From the cell containing the given text, extract its center point as (x, y) coordinate. 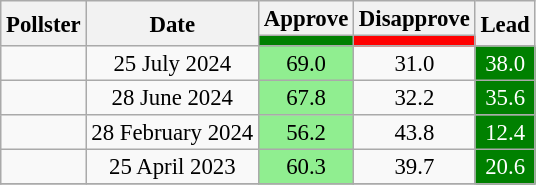
69.0 (306, 64)
35.6 (505, 98)
20.6 (505, 168)
31.0 (415, 64)
28 February 2024 (172, 132)
56.2 (306, 132)
43.8 (415, 132)
25 April 2023 (172, 168)
12.4 (505, 132)
Date (172, 24)
39.7 (415, 168)
Pollster (44, 24)
Lead (505, 24)
38.0 (505, 64)
60.3 (306, 168)
67.8 (306, 98)
28 June 2024 (172, 98)
Approve (306, 18)
Disapprove (415, 18)
32.2 (415, 98)
25 July 2024 (172, 64)
